Capture the cell that displays the provided text and extract its (x, y) central coordinate. 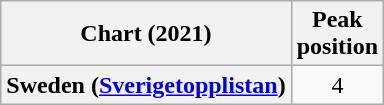
Sweden (Sverigetopplistan) (146, 85)
Chart (2021) (146, 34)
4 (337, 85)
Peakposition (337, 34)
